Search for the cell housing the specified text and yield its (X, Y) center coordinate. 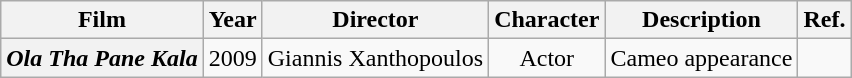
Director (375, 20)
Ref. (824, 20)
Character (547, 20)
Actor (547, 58)
2009 (232, 58)
Ola Tha Pane Kala (102, 58)
Cameo appearance (702, 58)
Description (702, 20)
Film (102, 20)
Giannis Xanthopoulos (375, 58)
Year (232, 20)
